Identify which cell holds the provided text, then report its (x, y) central coordinate. 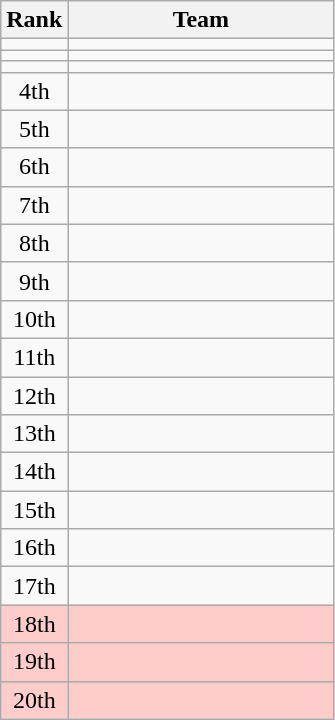
12th (34, 395)
19th (34, 662)
11th (34, 357)
15th (34, 510)
18th (34, 624)
20th (34, 700)
4th (34, 91)
14th (34, 472)
9th (34, 281)
17th (34, 586)
10th (34, 319)
Rank (34, 20)
Team (201, 20)
7th (34, 205)
13th (34, 434)
8th (34, 243)
16th (34, 548)
6th (34, 167)
5th (34, 129)
